Identify which cell holds the provided text, then report its [x, y] central coordinate. 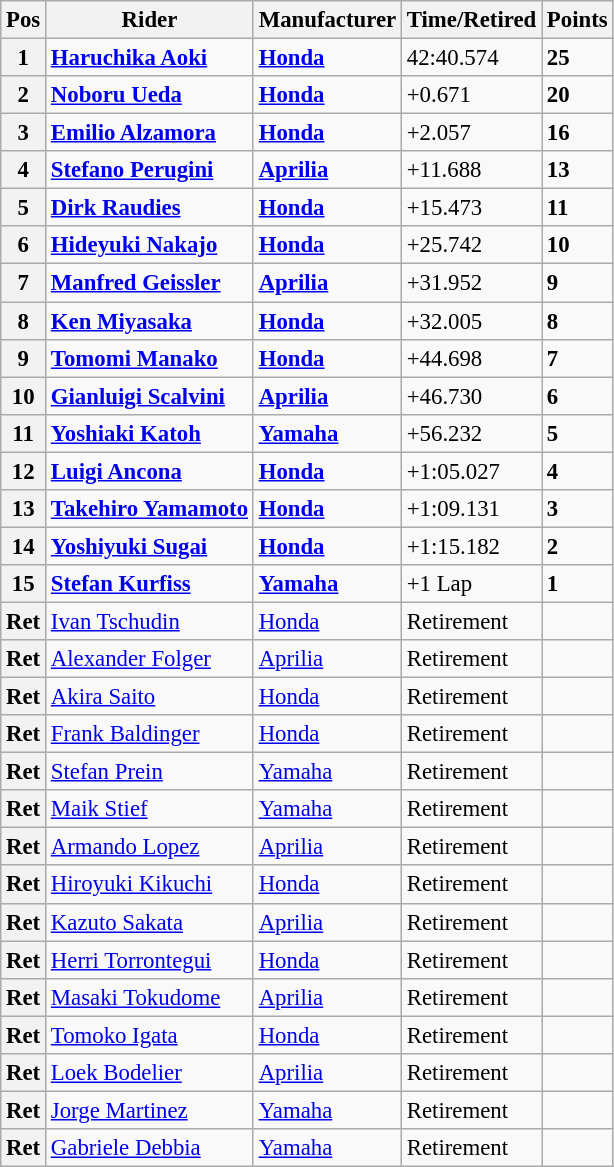
Gabriele Debbia [150, 1148]
Stefano Perugini [150, 170]
Noboru Ueda [150, 95]
14 [24, 546]
Herri Torrontegui [150, 960]
Jorge Martinez [150, 1110]
Kazuto Sakata [150, 922]
+1:09.131 [471, 509]
Luigi Ancona [150, 471]
+15.473 [471, 208]
+25.742 [471, 245]
Hiroyuki Kikuchi [150, 885]
Armando Lopez [150, 847]
Rider [150, 20]
25 [578, 58]
+1 Lap [471, 584]
+11.688 [471, 170]
Akira Saito [150, 697]
Stefan Kurfiss [150, 584]
Maik Stief [150, 809]
Haruchika Aoki [150, 58]
15 [24, 584]
Dirk Raudies [150, 208]
Masaki Tokudome [150, 997]
+1:15.182 [471, 546]
+31.952 [471, 283]
Pos [24, 20]
Ken Miyasaka [150, 321]
+56.232 [471, 433]
Yoshiyuki Sugai [150, 546]
Loek Bodelier [150, 1073]
+0.671 [471, 95]
Gianluigi Scalvini [150, 396]
+1:05.027 [471, 471]
+32.005 [471, 321]
12 [24, 471]
Yoshiaki Katoh [150, 433]
Tomoko Igata [150, 1035]
Emilio Alzamora [150, 133]
+46.730 [471, 396]
Tomomi Manako [150, 358]
20 [578, 95]
42:40.574 [471, 58]
Takehiro Yamamoto [150, 509]
Frank Baldinger [150, 734]
Points [578, 20]
Alexander Folger [150, 659]
Stefan Prein [150, 772]
Ivan Tschudin [150, 621]
Time/Retired [471, 20]
+44.698 [471, 358]
Manufacturer [327, 20]
Manfred Geissler [150, 283]
+2.057 [471, 133]
16 [578, 133]
Hideyuki Nakajo [150, 245]
